Locate the cell with the specified text and output its [x, y] center coordinate. 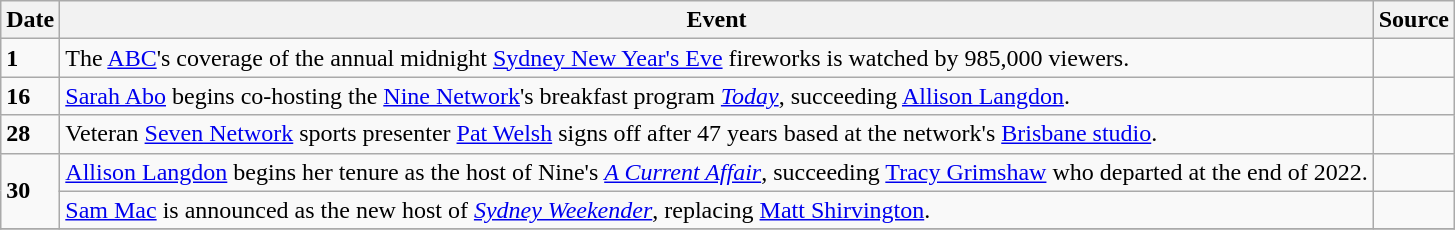
Sam Mac is announced as the new host of Sydney Weekender, replacing Matt Shirvington. [716, 210]
Source [1414, 20]
Sarah Abo begins co-hosting the Nine Network's breakfast program Today, succeeding Allison Langdon. [716, 96]
Veteran Seven Network sports presenter Pat Welsh signs off after 47 years based at the network's Brisbane studio. [716, 134]
28 [30, 134]
16 [30, 96]
The ABC's coverage of the annual midnight Sydney New Year's Eve fireworks is watched by 985,000 viewers. [716, 58]
Allison Langdon begins her tenure as the host of Nine's A Current Affair, succeeding Tracy Grimshaw who departed at the end of 2022. [716, 172]
1 [30, 58]
Date [30, 20]
Event [716, 20]
30 [30, 191]
